Return [x, y] of the center of cell containing provided text 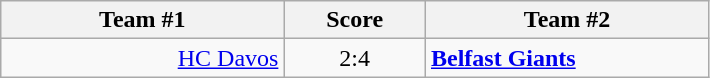
2:4 [355, 58]
HC Davos [142, 58]
Score [355, 20]
Team #1 [142, 20]
Team #2 [566, 20]
Belfast Giants [566, 58]
